Locate the cell with the specified text and output its (x, y) center coordinate. 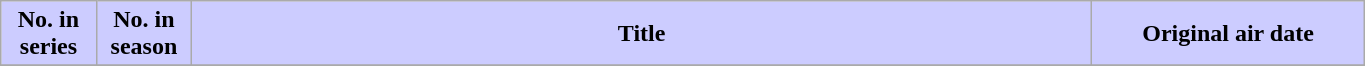
No. inseason (144, 34)
No. inseries (48, 34)
Title (642, 34)
Original air date (1228, 34)
